Extract the [x, y] coordinate from the center of the cell holding the provided text.  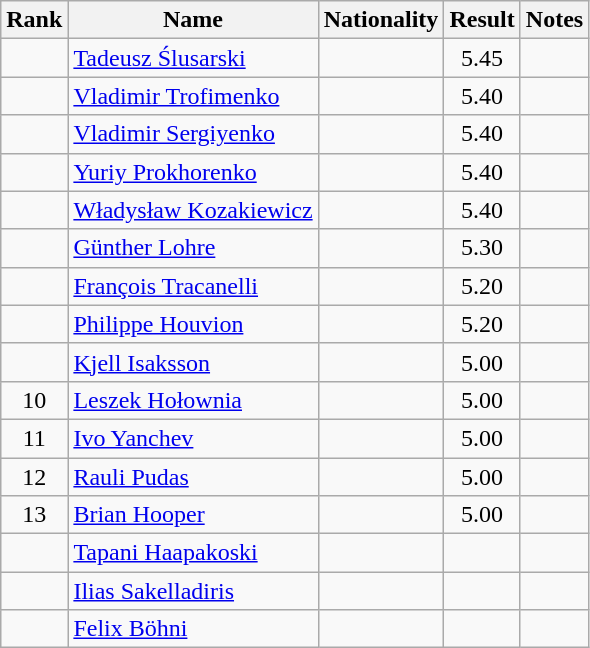
Vladimir Sergiyenko [193, 134]
10 [34, 400]
Result [482, 20]
11 [34, 438]
Felix Böhni [193, 629]
Tadeusz Ślusarski [193, 58]
Brian Hooper [193, 515]
Rauli Pudas [193, 477]
Name [193, 20]
Philippe Houvion [193, 324]
Günther Lohre [193, 248]
Ivo Yanchev [193, 438]
Kjell Isaksson [193, 362]
Rank [34, 20]
Vladimir Trofimenko [193, 96]
13 [34, 515]
Władysław Kozakiewicz [193, 210]
Notes [554, 20]
Ilias Sakelladiris [193, 591]
François Tracanelli [193, 286]
Leszek Hołownia [193, 400]
5.30 [482, 248]
12 [34, 477]
Nationality [381, 20]
Yuriy Prokhorenko [193, 172]
Tapani Haapakoski [193, 553]
5.45 [482, 58]
